Pinpoint the cell where the given text exists, returning its [X, Y] midpoint coordinate. 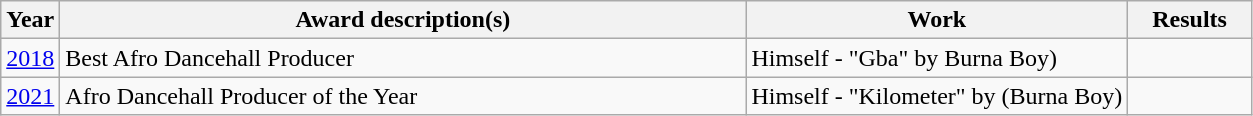
Himself - "Gba" by Burna Boy) [937, 58]
Year [30, 20]
2018 [30, 58]
Afro Dancehall Producer of the Year [403, 96]
Best Afro Dancehall Producer [403, 58]
Award description(s) [403, 20]
Work [937, 20]
Results [1190, 20]
2021 [30, 96]
Himself - "Kilometer" by (Burna Boy) [937, 96]
